Determine the (X, Y) coordinate at the center of the cell enclosing the given text.  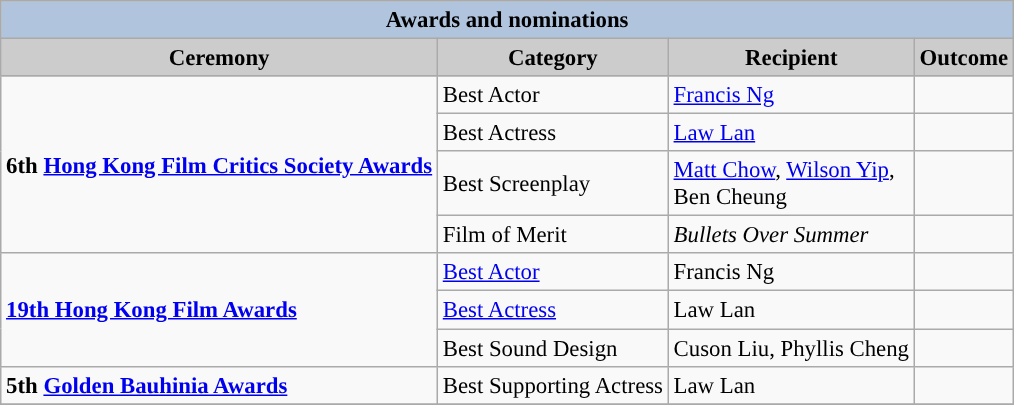
Best Sound Design (552, 348)
Bullets Over Summer (791, 235)
Cuson Liu, Phyllis Cheng (791, 348)
Outcome (964, 58)
Best Screenplay (552, 184)
Matt Chow, Wilson Yip,Ben Cheung (791, 184)
Ceremony (220, 58)
Category (552, 58)
6th Hong Kong Film Critics Society Awards (220, 164)
Recipient (791, 58)
Film of Merit (552, 235)
Awards and nominations (508, 20)
5th Golden Bauhinia Awards (220, 385)
19th Hong Kong Film Awards (220, 310)
Best Supporting Actress (552, 385)
